Extract the (X, Y) coordinate from the center of the cell holding the provided text.  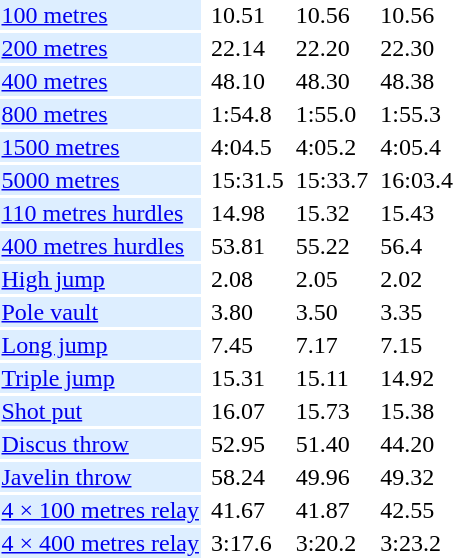
15:33.7 (332, 180)
52.95 (247, 444)
51.40 (332, 444)
4 × 100 metres relay (100, 510)
5000 metres (100, 180)
49.96 (332, 477)
1:55.0 (332, 114)
1:54.8 (247, 114)
3:20.2 (332, 543)
400 metres (100, 81)
110 metres hurdles (100, 213)
15.32 (332, 213)
Discus throw (100, 444)
Shot put (100, 411)
4 × 400 metres relay (100, 543)
10.51 (247, 15)
4:04.5 (247, 147)
16.07 (247, 411)
1500 metres (100, 147)
Pole vault (100, 312)
Javelin throw (100, 477)
15.73 (332, 411)
7.45 (247, 345)
41.87 (332, 510)
14.98 (247, 213)
10.56 (332, 15)
3.80 (247, 312)
2.05 (332, 279)
Long jump (100, 345)
3:17.6 (247, 543)
High jump (100, 279)
800 metres (100, 114)
22.20 (332, 48)
Triple jump (100, 378)
7.17 (332, 345)
41.67 (247, 510)
3.50 (332, 312)
400 metres hurdles (100, 246)
53.81 (247, 246)
15.11 (332, 378)
22.14 (247, 48)
48.30 (332, 81)
200 metres (100, 48)
4:05.2 (332, 147)
55.22 (332, 246)
58.24 (247, 477)
100 metres (100, 15)
2.08 (247, 279)
15.31 (247, 378)
15:31.5 (247, 180)
48.10 (247, 81)
